Return (X, Y) of the center of cell containing provided text 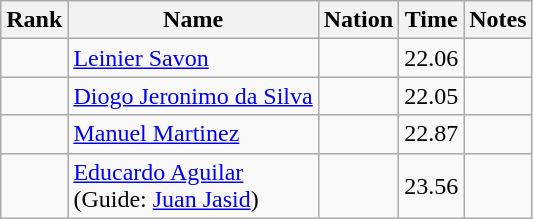
Diogo Jeronimo da Silva (193, 96)
22.05 (432, 96)
Rank (34, 20)
Nation (358, 20)
23.56 (432, 186)
Leinier Savon (193, 58)
22.06 (432, 58)
Time (432, 20)
Name (193, 20)
Notes (498, 20)
22.87 (432, 134)
Educardo Aguilar(Guide: Juan Jasid) (193, 186)
Manuel Martinez (193, 134)
